Return (X, Y) of the center of cell containing provided text 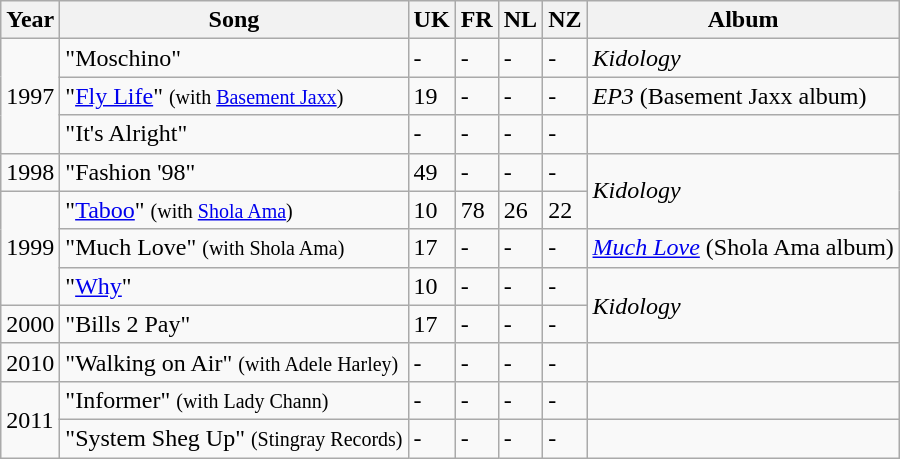
"Informer" (with Lady Chann) (234, 400)
Year (30, 20)
"Much Love" (with Shola Ama) (234, 248)
EP3 (Basement Jaxx album) (743, 96)
"Bills 2 Pay" (234, 324)
78 (476, 210)
1998 (30, 172)
2010 (30, 362)
"It's Alright" (234, 134)
19 (432, 96)
"Fly Life" (with Basement Jaxx) (234, 96)
26 (520, 210)
1999 (30, 248)
FR (476, 20)
"Taboo" (with Shola Ama) (234, 210)
1997 (30, 96)
Song (234, 20)
Album (743, 20)
22 (565, 210)
NZ (565, 20)
"Fashion '98" (234, 172)
2011 (30, 419)
49 (432, 172)
"Why" (234, 286)
"Walking on Air" (with Adele Harley) (234, 362)
"System Sheg Up" (Stingray Records) (234, 438)
UK (432, 20)
NL (520, 20)
"Moschino" (234, 58)
2000 (30, 324)
Much Love (Shola Ama album) (743, 248)
